Return [x, y] of the center of cell containing provided text 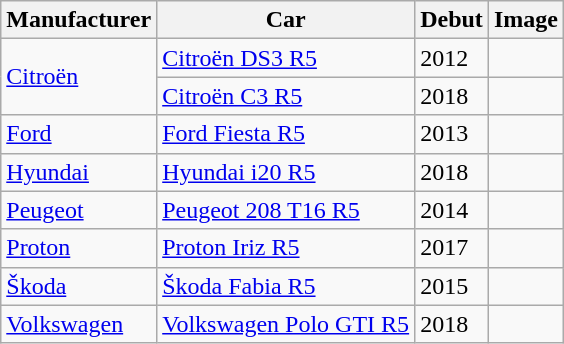
Peugeot [79, 210]
Debut [452, 20]
Manufacturer [79, 20]
2015 [452, 286]
Volkswagen [79, 324]
Proton [79, 248]
Citroën C3 R5 [286, 96]
Hyundai [79, 172]
Car [286, 20]
Ford Fiesta R5 [286, 134]
Peugeot 208 T16 R5 [286, 210]
Citroën [79, 77]
2012 [452, 58]
Proton Iriz R5 [286, 248]
2014 [452, 210]
2013 [452, 134]
Image [526, 20]
Volkswagen Polo GTI R5 [286, 324]
Hyundai i20 R5 [286, 172]
Citroën DS3 R5 [286, 58]
Škoda [79, 286]
2017 [452, 248]
Ford [79, 134]
Škoda Fabia R5 [286, 286]
